Return the [x, y] coordinate for the center point of the cell that contains the specified text.  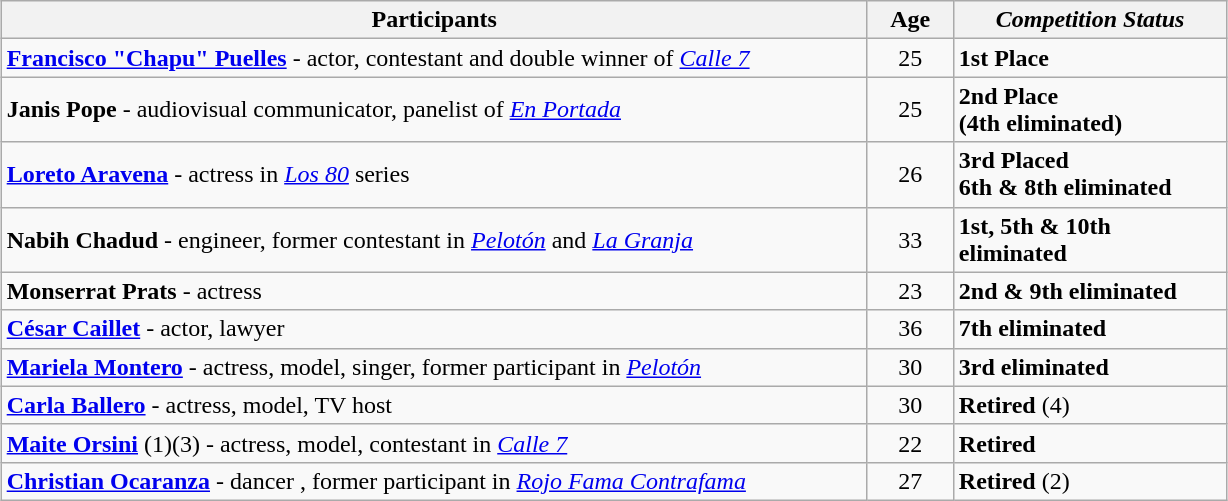
33 [910, 240]
César Caillet - actor, lawyer [434, 329]
3rd eliminated [1090, 367]
2nd & 9th eliminated [1090, 291]
Janis Pope - audiovisual communicator, panelist of En Portada [434, 110]
Francisco "Chapu" Puelles - actor, contestant and double winner of Calle 7 [434, 58]
Retired [1090, 443]
Christian Ocaranza - dancer , former participant in Rojo Fama Contrafama [434, 481]
2nd Place (4th eliminated) [1090, 110]
23 [910, 291]
Loreto Aravena - actress in Los 80 series [434, 174]
1st Place [1090, 58]
Retired (2) [1090, 481]
27 [910, 481]
7th eliminated [1090, 329]
Nabih Chadud - engineer, former contestant in Pelotón and La Granja [434, 240]
22 [910, 443]
26 [910, 174]
Mariela Montero - actress, model, singer, former participant in Pelotón [434, 367]
Maite Orsini (1)(3) - actress, model, contestant in Calle 7 [434, 443]
3rd Placed6th & 8th eliminated [1090, 174]
Retired (4) [1090, 405]
Participants [434, 20]
36 [910, 329]
Competition Status [1090, 20]
Age [910, 20]
1st, 5th & 10th eliminated [1090, 240]
Carla Ballero - actress, model, TV host [434, 405]
Monserrat Prats - actress [434, 291]
